Pinpoint the cell where the given text exists, returning its [x, y] midpoint coordinate. 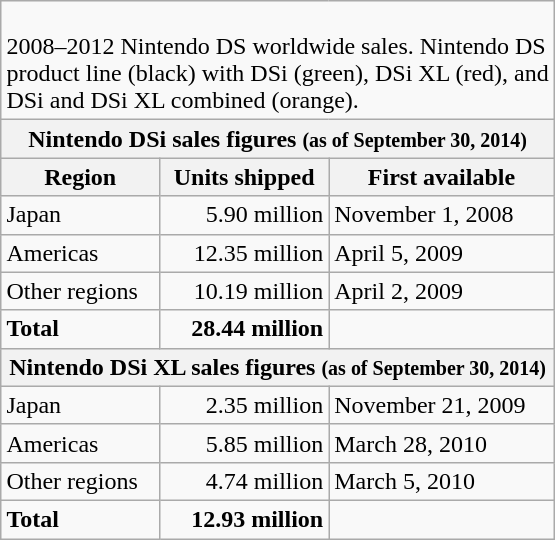
5.90 million [244, 215]
10.19 million [244, 291]
April 5, 2009 [442, 253]
Region [80, 177]
28.44 million [244, 329]
November 1, 2008 [442, 215]
Nintendo DSi XL sales figures (as of September 30, 2014) [278, 367]
5.85 million [244, 443]
2.35 million [244, 405]
November 21, 2009 [442, 405]
March 28, 2010 [442, 443]
First available [442, 177]
March 5, 2010 [442, 481]
12.35 million [244, 253]
2008–2012 Nintendo DS worldwide sales. Nintendo DSproduct line (black) with DSi (green), DSi XL (red), andDSi and DSi XL combined (orange). [278, 60]
4.74 million [244, 481]
Nintendo DSi sales figures (as of September 30, 2014) [278, 139]
April 2, 2009 [442, 291]
12.93 million [244, 519]
Units shipped [244, 177]
